Identify which cell holds the provided text, then report its (x, y) central coordinate. 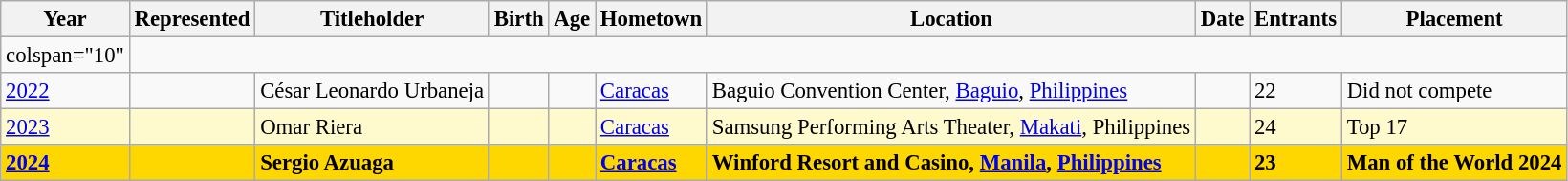
Omar Riera (373, 127)
Date (1223, 19)
Baguio Convention Center, Baguio, Philippines (950, 91)
César Leonardo Urbaneja (373, 91)
23 (1296, 163)
Samsung Performing Arts Theater, Makati, Philippines (950, 127)
Sergio Azuaga (373, 163)
Did not compete (1453, 91)
Winford Resort and Casino, Manila, Philippines (950, 163)
2023 (65, 127)
Location (950, 19)
Top 17 (1453, 127)
Age (572, 19)
Man of the World 2024 (1453, 163)
Year (65, 19)
Placement (1453, 19)
22 (1296, 91)
2022 (65, 91)
Represented (192, 19)
24 (1296, 127)
Birth (518, 19)
colspan="10" (65, 56)
Hometown (652, 19)
Titleholder (373, 19)
Entrants (1296, 19)
2024 (65, 163)
